Detect which cell encompasses the target text, then output its (x, y) center coordinate. 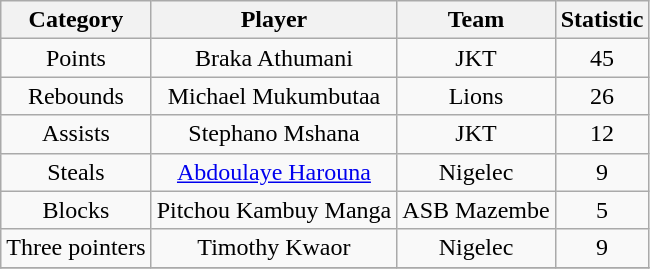
5 (602, 210)
Player (274, 20)
Points (76, 58)
Assists (76, 134)
12 (602, 134)
45 (602, 58)
Steals (76, 172)
Three pointers (76, 248)
Lions (476, 96)
Category (76, 20)
26 (602, 96)
ASB Mazembe (476, 210)
Timothy Kwaor (274, 248)
Braka Athumani (274, 58)
Statistic (602, 20)
Abdoulaye Harouna (274, 172)
Michael Mukumbutaa (274, 96)
Rebounds (76, 96)
Pitchou Kambuy Manga (274, 210)
Team (476, 20)
Stephano Mshana (274, 134)
Blocks (76, 210)
